Return (x, y) of the center of cell containing provided text 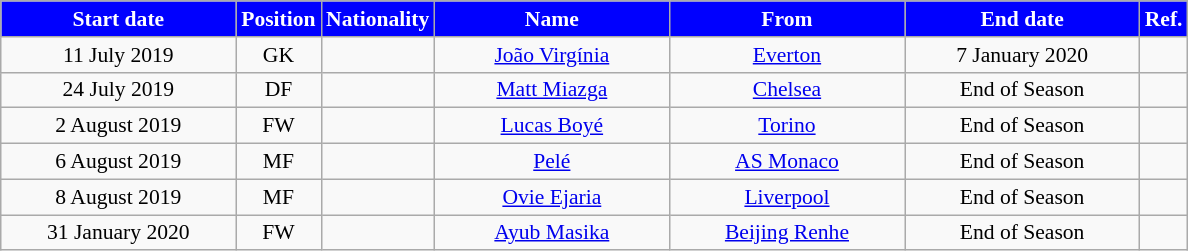
Chelsea (786, 90)
Name (552, 19)
Ovie Ejaria (552, 197)
31 January 2020 (118, 233)
Start date (118, 19)
6 August 2019 (118, 162)
GK (278, 55)
Matt Miazga (552, 90)
João Virgínia (552, 55)
11 July 2019 (118, 55)
Pelé (552, 162)
8 August 2019 (118, 197)
Beijing Renhe (786, 233)
2 August 2019 (118, 126)
Liverpool (786, 197)
Everton (786, 55)
Ayub Masika (552, 233)
DF (278, 90)
Torino (786, 126)
Position (278, 19)
From (786, 19)
Ref. (1164, 19)
AS Monaco (786, 162)
Lucas Boyé (552, 126)
7 January 2020 (1022, 55)
End date (1022, 19)
Nationality (378, 19)
24 July 2019 (118, 90)
